Determine the [x, y] coordinate at the center of the cell enclosing the given text.  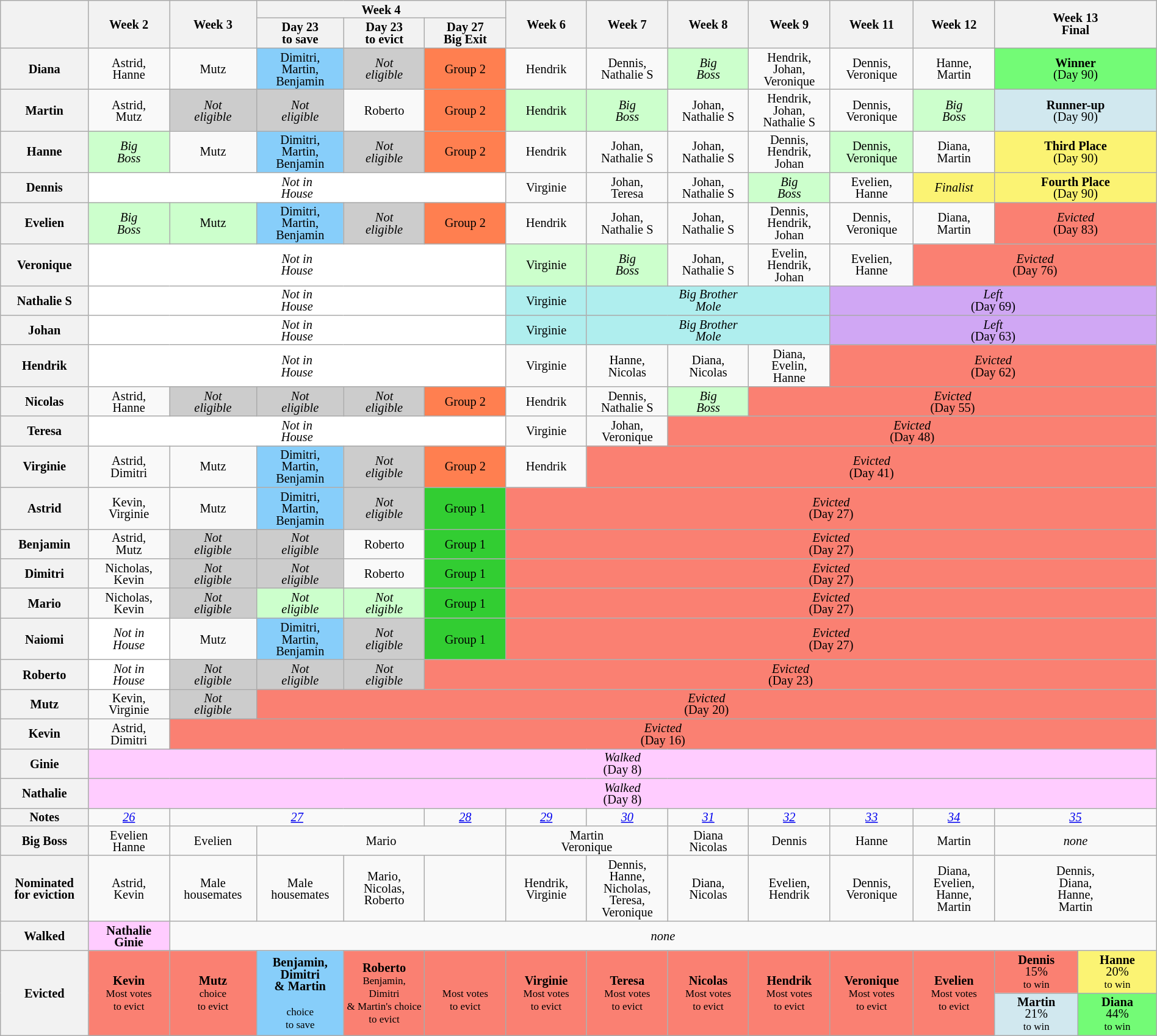
HendrikMost votesto evict [790, 993]
Astrid [45, 508]
Teresa [45, 431]
DianaNicolas [708, 841]
EvelienHanne [129, 841]
Veronique [45, 264]
Week 7 [627, 24]
Diana [45, 68]
Dennis,Diana,Hanne,Martin [1076, 888]
MartinVeronique [587, 841]
Evicted(Day 83) [1076, 223]
Johan,Veronique [627, 431]
NathalieGinie [129, 936]
Mutz choiceto evict [214, 993]
TeresaMost votesto evict [627, 993]
Diana,Evelien,Hanne,Martin [954, 888]
Notes [45, 816]
Week 6 [547, 24]
Week 13Final [1076, 24]
35 [1076, 816]
Nathalie [45, 793]
Evicted(Day 41) [871, 466]
Nominatedfor eviction [45, 888]
34 [954, 816]
NicolasMost votesto evict [708, 993]
Evicted(Day 16) [663, 733]
32 [790, 816]
27 [297, 816]
KevinMost votesto evict [129, 993]
Walked [45, 936]
Evicted [45, 993]
30 [627, 816]
Hendrik,Virginie [547, 888]
31 [708, 816]
Johan [45, 329]
Hendrik,Johan,Veronique [790, 68]
Day 23to evict [384, 33]
Evicted(Day 76) [1035, 264]
28 [465, 816]
Week 3 [214, 24]
Dennis,Hanne,Nicholas,Teresa,Veronique [627, 888]
Ginie [45, 764]
Evelien,Hendrik [790, 888]
Hanne,Martin [954, 68]
VirginieMost votesto evict [547, 993]
Martin21%to win [1036, 1014]
Dimitri [45, 574]
Hanne20%to win [1118, 972]
Third Place(Day 90) [1076, 151]
Week 11 [871, 24]
EvelienMost votesto evict [954, 993]
Kevin [45, 733]
Diana44%to win [1118, 1014]
Nathalie S [45, 300]
Johan,Teresa [627, 188]
Most votesto evict [465, 993]
Winner(Day 90) [1076, 68]
VeroniqueMost votesto evict [871, 993]
Day 27Big Exit [465, 33]
Nicolas [45, 401]
Dennis15%to win [1036, 972]
Evicted(Day 55) [953, 401]
Hendrik,Johan,Nathalie S [790, 110]
Week 2 [129, 24]
Day 23to save [300, 33]
Astrid,Kevin [129, 888]
Finalist [954, 188]
Big Boss [45, 841]
Left(Day 63) [993, 329]
Evicted(Day 20) [707, 704]
RobertoBenjamin,Dimitri& Martin's choiceto evict [384, 993]
Week 12 [954, 24]
Runner-up(Day 90) [1076, 110]
29 [547, 816]
Benjamin,Dimitri& Martinchoiceto save [300, 993]
33 [871, 816]
Evelin,Hendrik,Johan [790, 264]
Evicted(Day 23) [791, 675]
Benjamin [45, 544]
Diana,Evelin,Hanne [790, 365]
Evicted(Day 48) [912, 431]
Mario,Nicolas,Roberto [384, 888]
Week 8 [708, 24]
Hanne,Nicolas [627, 365]
Left(Day 69) [993, 300]
Week 9 [790, 24]
Week 4 [381, 9]
Naiomi [45, 639]
Evicted(Day 62) [993, 365]
Fourth Place(Day 90) [1076, 188]
26 [129, 816]
